For the text-containing cell, return its midpoint in (X, Y) coordinate format. 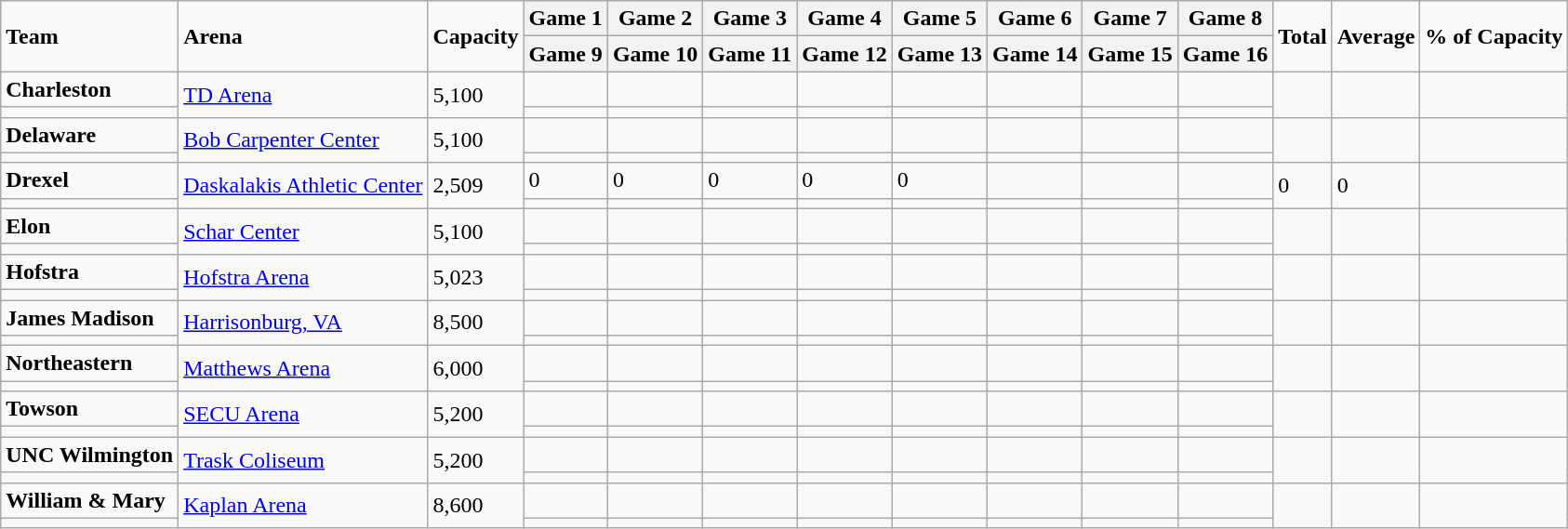
Northeastern (89, 364)
Capacity (476, 36)
Game 16 (1225, 54)
Team (89, 36)
8,500 (476, 322)
5,023 (476, 277)
TD Arena (303, 95)
Drexel (89, 180)
Game 8 (1225, 19)
Game 1 (565, 19)
Towson (89, 409)
SECU Arena (303, 415)
Elon (89, 226)
Game 5 (939, 19)
Harrisonburg, VA (303, 322)
Game 6 (1035, 19)
Hofstra Arena (303, 277)
Game 7 (1130, 19)
William & Mary (89, 500)
6,000 (476, 368)
Game 13 (939, 54)
Hofstra (89, 271)
Daskalakis Athletic Center (303, 186)
Game 15 (1130, 54)
Game 3 (750, 19)
James Madison (89, 317)
Charleston (89, 89)
Game 10 (655, 54)
Game 4 (844, 19)
Game 14 (1035, 54)
% of Capacity (1494, 36)
Total (1303, 36)
Matthews Arena (303, 368)
Game 9 (565, 54)
Trask Coliseum (303, 459)
UNC Wilmington (89, 455)
Bob Carpenter Center (303, 139)
Game 11 (750, 54)
Game 12 (844, 54)
2,509 (476, 186)
Game 2 (655, 19)
Arena (303, 36)
Delaware (89, 135)
Schar Center (303, 231)
Kaplan Arena (303, 506)
8,600 (476, 506)
Average (1376, 36)
